Search for the cell housing the specified text and yield its [X, Y] center coordinate. 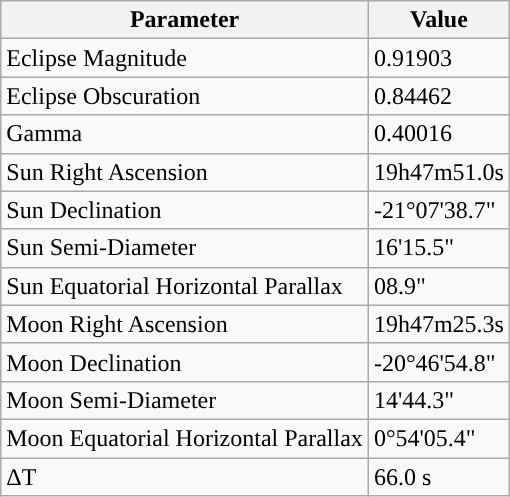
Sun Declination [185, 210]
Eclipse Obscuration [185, 96]
16'15.5" [438, 248]
Moon Equatorial Horizontal Parallax [185, 438]
Moon Declination [185, 362]
0.40016 [438, 134]
66.0 s [438, 477]
0°54'05.4" [438, 438]
Sun Semi-Diameter [185, 248]
0.91903 [438, 58]
14'44.3" [438, 400]
-20°46'54.8" [438, 362]
0.84462 [438, 96]
08.9" [438, 286]
ΔT [185, 477]
Moon Right Ascension [185, 324]
Sun Equatorial Horizontal Parallax [185, 286]
Value [438, 20]
Parameter [185, 20]
Sun Right Ascension [185, 172]
19h47m51.0s [438, 172]
Gamma [185, 134]
Moon Semi-Diameter [185, 400]
-21°07'38.7" [438, 210]
19h47m25.3s [438, 324]
Eclipse Magnitude [185, 58]
